Extract the (x, y) coordinate from the center of the cell holding the provided text.  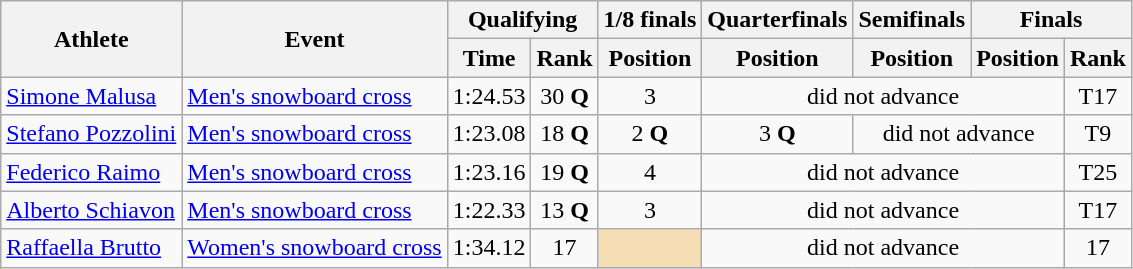
2 Q (650, 134)
1:23.16 (489, 172)
Finals (1052, 20)
Athlete (92, 39)
Stefano Pozzolini (92, 134)
Event (314, 39)
T9 (1098, 134)
19 Q (564, 172)
1:23.08 (489, 134)
T25 (1098, 172)
1:34.12 (489, 248)
1:22.33 (489, 210)
1:24.53 (489, 96)
Qualifying (522, 20)
Raffaella Brutto (92, 248)
Quarterfinals (778, 20)
Semifinals (912, 20)
Simone Malusa (92, 96)
Alberto Schiavon (92, 210)
4 (650, 172)
Federico Raimo (92, 172)
Women's snowboard cross (314, 248)
1/8 finals (650, 20)
Time (489, 58)
13 Q (564, 210)
30 Q (564, 96)
3 Q (778, 134)
18 Q (564, 134)
